From the cell containing the given text, extract its center point as [X, Y] coordinate. 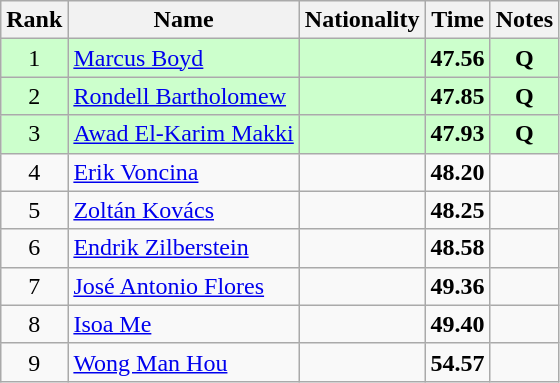
54.57 [458, 362]
2 [34, 96]
Name [184, 20]
4 [34, 172]
Wong Man Hou [184, 362]
José Antonio Flores [184, 286]
Erik Voncina [184, 172]
3 [34, 134]
7 [34, 286]
49.40 [458, 324]
1 [34, 58]
47.93 [458, 134]
48.25 [458, 210]
47.85 [458, 96]
Notes [524, 20]
6 [34, 248]
Isoa Me [184, 324]
Rank [34, 20]
48.20 [458, 172]
49.36 [458, 286]
Marcus Boyd [184, 58]
9 [34, 362]
Time [458, 20]
47.56 [458, 58]
Zoltán Kovács [184, 210]
48.58 [458, 248]
Nationality [362, 20]
5 [34, 210]
Awad El-Karim Makki [184, 134]
8 [34, 324]
Rondell Bartholomew [184, 96]
Endrik Zilberstein [184, 248]
